Output the (X, Y) coordinate of the center of the cell containing the given text.  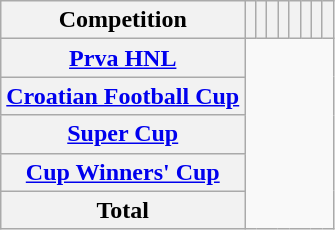
Super Cup (123, 134)
Prva HNL (123, 58)
Croatian Football Cup (123, 96)
Competition (123, 20)
Total (123, 210)
Cup Winners' Cup (123, 172)
